Return (X, Y) of the center of cell containing provided text 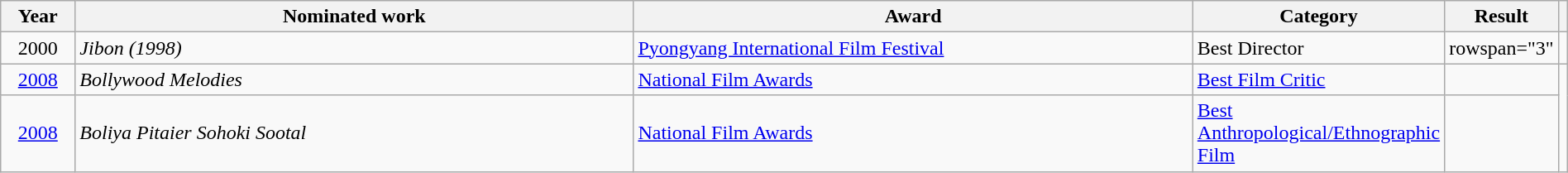
Boliya Pitaier Sohoki Sootal (354, 133)
2000 (38, 48)
Bollywood Melodies (354, 79)
Best Director (1318, 48)
Result (1502, 17)
rowspan="3" (1502, 48)
Award (913, 17)
Year (38, 17)
Pyongyang International Film Festival (913, 48)
Jibon (1998) (354, 48)
Best Anthropological/Ethnographic Film (1318, 133)
Nominated work (354, 17)
Category (1318, 17)
Best Film Critic (1318, 79)
